Detect which cell encompasses the target text, then output its (X, Y) center coordinate. 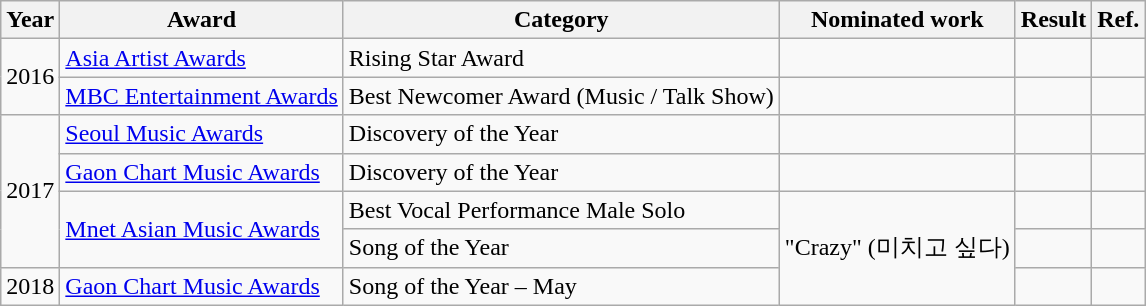
Best Vocal Performance Male Solo (561, 210)
Nominated work (897, 20)
2017 (30, 191)
Category (561, 20)
2016 (30, 77)
Asia Artist Awards (202, 58)
2018 (30, 286)
Song of the Year (561, 248)
Seoul Music Awards (202, 134)
Mnet Asian Music Awards (202, 229)
MBC Entertainment Awards (202, 96)
"Crazy" (미치고 싶다) (897, 248)
Best Newcomer Award (Music / Talk Show) (561, 96)
Award (202, 20)
Ref. (1118, 20)
Result (1053, 20)
Song of the Year – May (561, 286)
Year (30, 20)
Rising Star Award (561, 58)
